For the text-containing cell, return its midpoint in [X, Y] coordinate format. 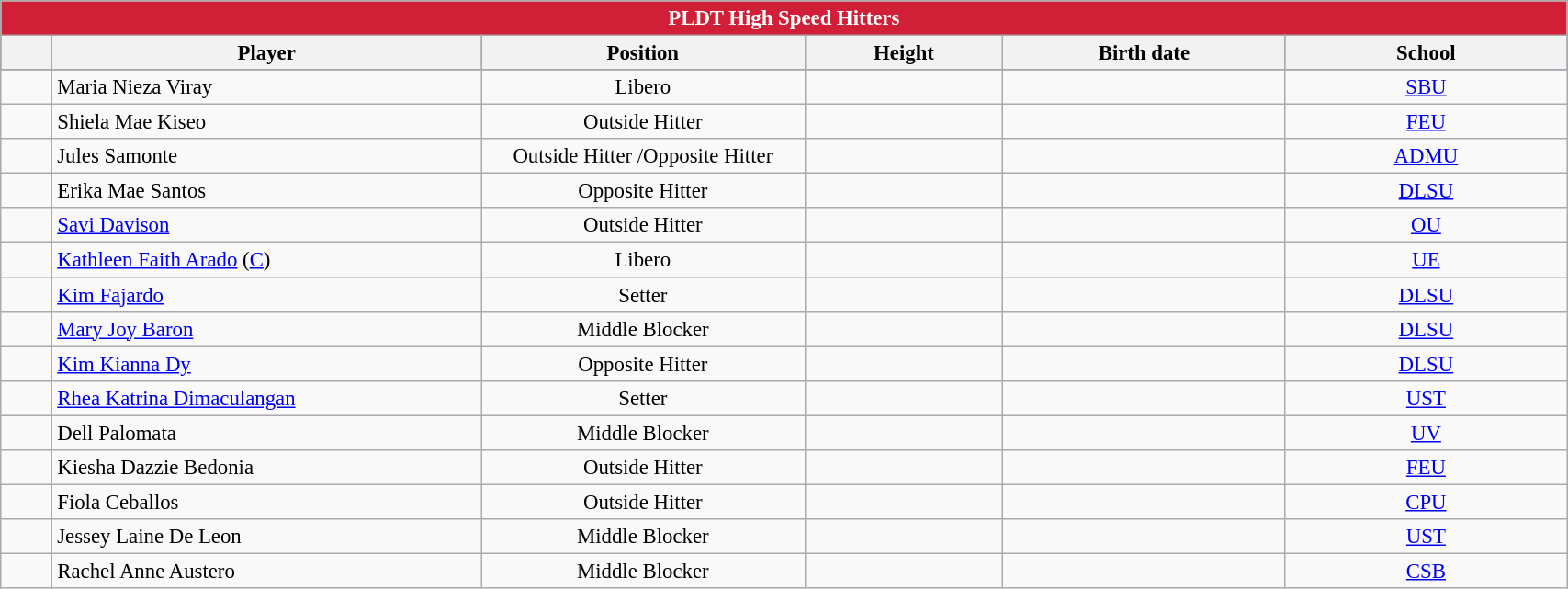
Jules Samonte [266, 156]
Position [643, 53]
ADMU [1426, 156]
Outside Hitter /Opposite Hitter [643, 156]
Fiola Ceballos [266, 502]
OU [1426, 225]
Height [904, 53]
CPU [1426, 502]
Maria Nieza Viray [266, 87]
PLDT High Speed Hitters [784, 18]
UE [1426, 260]
Rhea Katrina Dimaculangan [266, 398]
CSB [1426, 571]
Dell Palomata [266, 433]
SBU [1426, 87]
Birth date [1145, 53]
UV [1426, 433]
Shiela Mae Kiseo [266, 122]
Erika Mae Santos [266, 191]
Kathleen Faith Arado (C) [266, 260]
Player [266, 53]
Jessey Laine De Leon [266, 537]
Kim Fajardo [266, 295]
School [1426, 53]
Kiesha Dazzie Bedonia [266, 468]
Kim Kianna Dy [266, 364]
Savi Davison [266, 225]
Mary Joy Baron [266, 329]
Rachel Anne Austero [266, 571]
